Identify which cell holds the provided text, then report its (X, Y) central coordinate. 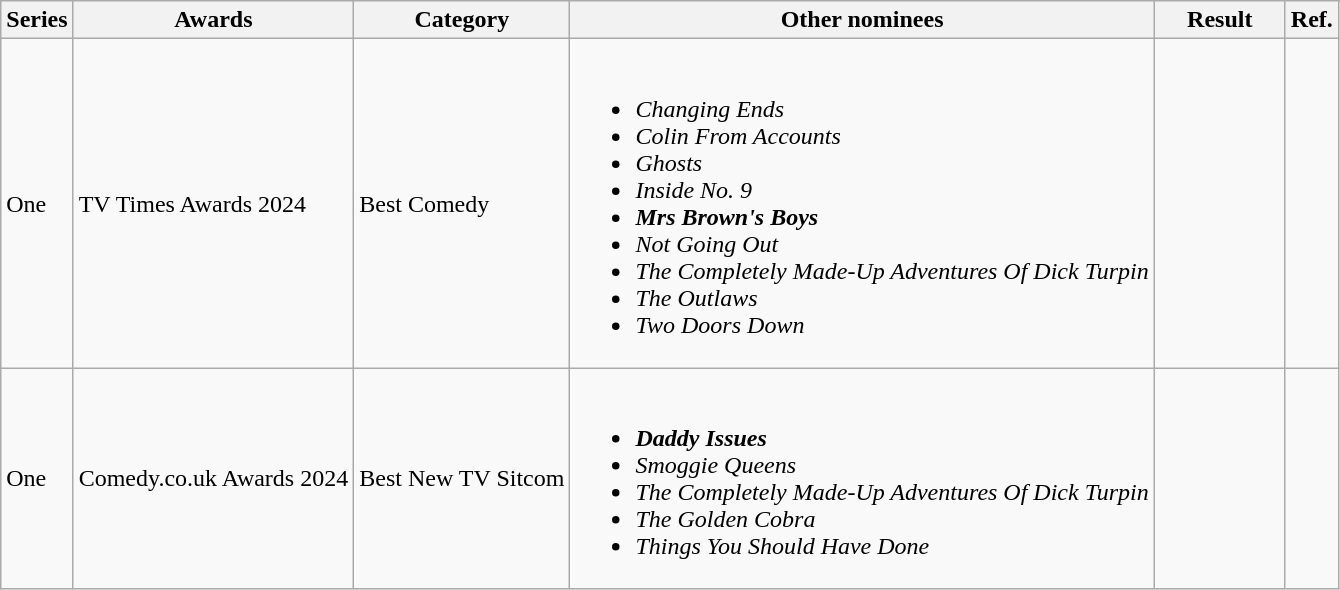
Awards (214, 20)
Series (37, 20)
Result (1220, 20)
Best New TV Sitcom (462, 478)
Other nominees (862, 20)
Daddy IssuesSmoggie QueensThe Completely Made-Up Adventures Of Dick TurpinThe Golden CobraThings You Should Have Done (862, 478)
TV Times Awards 2024 (214, 204)
Category (462, 20)
Comedy.co.uk Awards 2024 (214, 478)
Best Comedy (462, 204)
Ref. (1312, 20)
